Determine the [X, Y] coordinate at the center of the cell enclosing the given text.  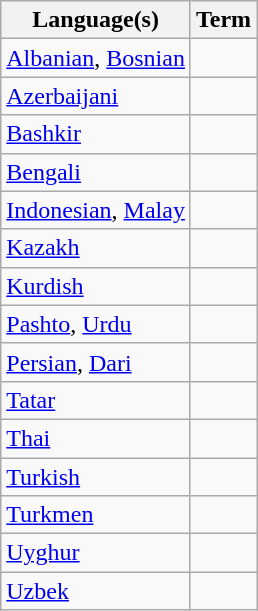
Turkish [96, 477]
Azerbaijani [96, 96]
Indonesian, Malay [96, 210]
Tatar [96, 400]
Uyghur [96, 553]
Persian, Dari [96, 362]
Pashto, Urdu [96, 324]
Albanian, Bosnian [96, 58]
Term [223, 20]
Kurdish [96, 286]
Bashkir [96, 134]
Bengali [96, 172]
Turkmen [96, 515]
Uzbek [96, 591]
Kazakh [96, 248]
Thai [96, 438]
Language(s) [96, 20]
